Provide the (X, Y) coordinate of the cell's center where the given text is located.  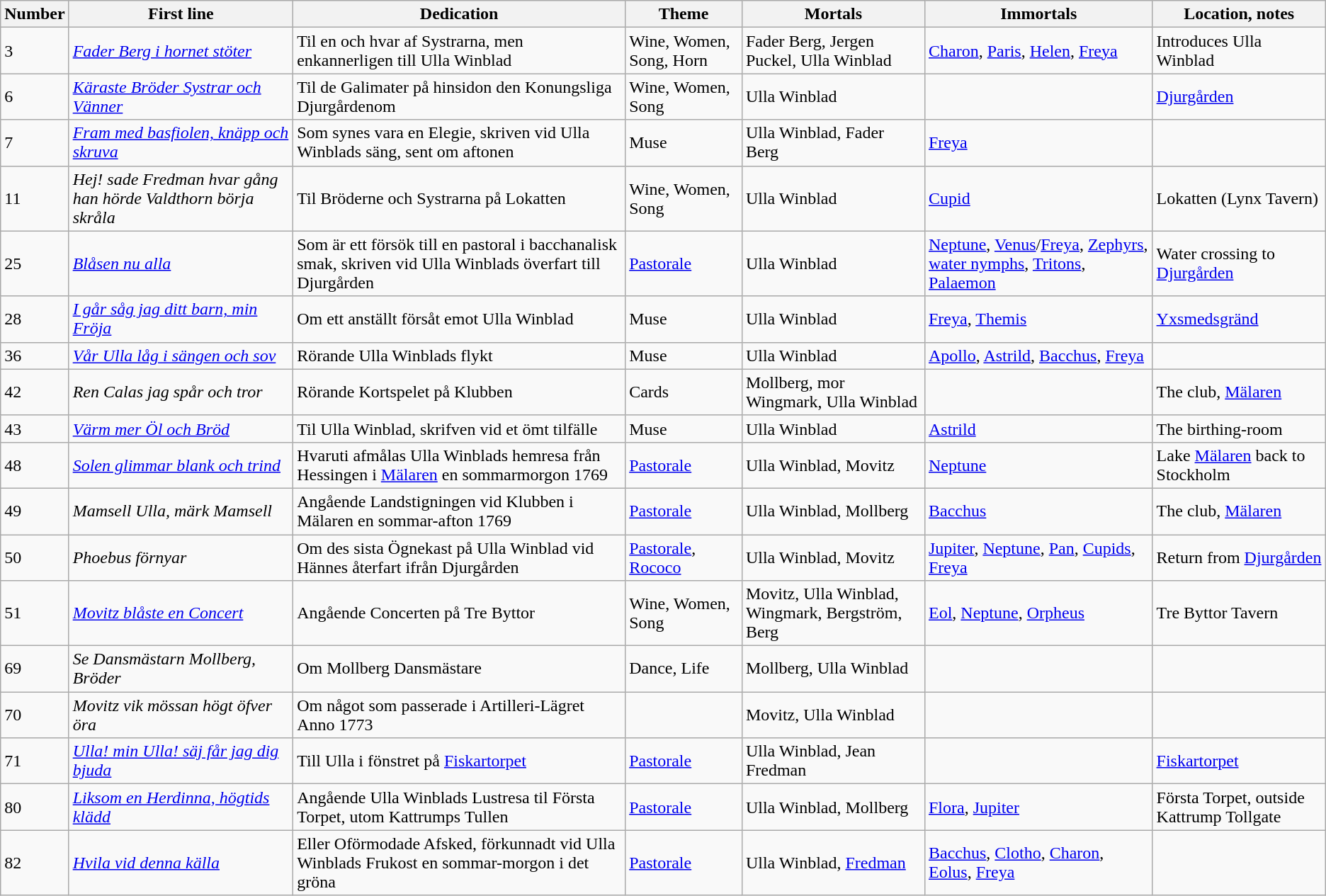
Neptune, Venus/Freya, Zephyrs, water nymphs, Tritons, Palaemon (1038, 263)
Location, notes (1239, 14)
48 (35, 465)
Immortals (1038, 14)
Cupid (1038, 198)
Charon, Paris, Helen, Freya (1038, 51)
Movitz vik mössan högt öfver öra (181, 715)
70 (35, 715)
Pastorale, Rococo (684, 557)
Som synes vara en Elegie, skriven vid Ulla Winblads säng, sent om aftonen (459, 143)
3 (35, 51)
Bacchus, Clotho, Charon, Eolus, Freya (1038, 863)
Til Bröderne och Systrarna på Lokatten (459, 198)
Phoebus förnyar (181, 557)
82 (35, 863)
Cards (684, 392)
Rörande Kortspelet på Klubben (459, 392)
6 (35, 96)
Flora, Jupiter (1038, 807)
Freya (1038, 143)
11 (35, 198)
Eller Oförmodade Afsked, förkunnadt vid Ulla Winblads Frukost en sommar-morgon i det gröna (459, 863)
Dance, Life (684, 669)
Tre Byttor Tavern (1239, 613)
Freya, Themis (1038, 319)
Angående Ulla Winblads Lustresa til Första Torpet, utom Kattrumps Tullen (459, 807)
Fram med basfiolen, knäpp och skruva (181, 143)
Djurgården (1239, 96)
71 (35, 761)
Eol, Neptune, Orpheus (1038, 613)
Till Ulla i fönstret på Fiskartorpet (459, 761)
7 (35, 143)
49 (35, 511)
Apollo, Astrild, Bacchus, Freya (1038, 356)
Mortals (833, 14)
Se Dansmästarn Mollberg, Bröder (181, 669)
Return from Djurgården (1239, 557)
Number (35, 14)
Water crossing to Djurgården (1239, 263)
Hvaruti afmålas Ulla Winblads hemresa från Hessingen i Mälaren en sommarmorgon 1769 (459, 465)
Til en och hvar af Systrarna, men enkannerligen till Ulla Winblad (459, 51)
Angående Landstigningen vid Klubben i Mälaren en sommar-afton 1769 (459, 511)
Lake Mälaren back to Stockholm (1239, 465)
Til Ulla Winblad, skrifven vid et ömt tilfälle (459, 429)
Til de Galimater på hinsidon den Konungsliga Djurgårdenom (459, 96)
25 (35, 263)
Lokatten (Lynx Tavern) (1239, 198)
Om ett anställt försåt emot Ulla Winblad (459, 319)
Hvila vid denna källa (181, 863)
Jupiter, Neptune, Pan, Cupids, Freya (1038, 557)
Movitz, Ulla Winblad, Wingmark, Bergström, Berg (833, 613)
Första Torpet, outside Kattrump Tollgate (1239, 807)
Yxsmedsgränd (1239, 319)
Ulla Winblad, Fader Berg (833, 143)
Ulla Winblad, Fredman (833, 863)
Om något som passerade i Artilleri-Lägret Anno 1773 (459, 715)
Bacchus (1038, 511)
Mollberg, mor Wingmark, Ulla Winblad (833, 392)
Solen glimmar blank och trind (181, 465)
Theme (684, 14)
Blåsen nu alla (181, 263)
Fader Berg i hornet stöter (181, 51)
Ulla Winblad, Jean Fredman (833, 761)
Mollberg, Ulla Winblad (833, 669)
Mamsell Ulla, märk Mamsell (181, 511)
Hej! sade Fredman hvar gång han hörde Valdthorn börja skråla (181, 198)
The birthing-room (1239, 429)
42 (35, 392)
Dedication (459, 14)
36 (35, 356)
Neptune (1038, 465)
Fader Berg, Jergen Puckel, Ulla Winblad (833, 51)
Som är ett försök till en pastoral i bacchanalisk smak, skriven vid Ulla Winblads överfart till Djurgården (459, 263)
Movitz blåste en Concert (181, 613)
Ren Calas jag spår och tror (181, 392)
Introduces Ulla Winblad (1239, 51)
51 (35, 613)
Angående Concerten på Tre Byttor (459, 613)
Liksom en Herdinna, högtids klädd (181, 807)
43 (35, 429)
Om Mollberg Dansmästare (459, 669)
69 (35, 669)
Astrild (1038, 429)
Om des sista Ögnekast på Ulla Winblad vid Hännes återfart ifrån Djurgården (459, 557)
80 (35, 807)
I går såg jag ditt barn, min Fröja (181, 319)
Värm mer Öl och Bröd (181, 429)
Vår Ulla låg i sängen och sov (181, 356)
Wine, Women, Song, Horn (684, 51)
28 (35, 319)
Rörande Ulla Winblads flykt (459, 356)
Ulla! min Ulla! säj får jag dig bjuda (181, 761)
Fiskartorpet (1239, 761)
Movitz, Ulla Winblad (833, 715)
50 (35, 557)
First line (181, 14)
Käraste Bröder Systrar och Vänner (181, 96)
